For the text-containing cell, return its midpoint in [x, y] coordinate format. 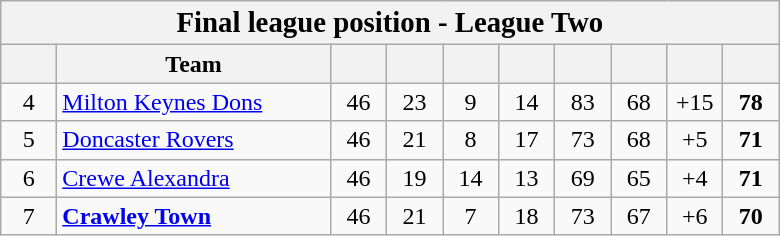
8 [470, 140]
Milton Keynes Dons [194, 102]
+15 [695, 102]
Doncaster Rovers [194, 140]
70 [751, 216]
65 [639, 178]
5 [29, 140]
13 [527, 178]
17 [527, 140]
18 [527, 216]
83 [583, 102]
23 [414, 102]
4 [29, 102]
9 [470, 102]
+4 [695, 178]
19 [414, 178]
69 [583, 178]
67 [639, 216]
Team [194, 64]
Crawley Town [194, 216]
78 [751, 102]
+5 [695, 140]
6 [29, 178]
+6 [695, 216]
Final league position - League Two [390, 23]
Crewe Alexandra [194, 178]
